Find where the given text appears and provide that cell's center as [x, y] coordinate. 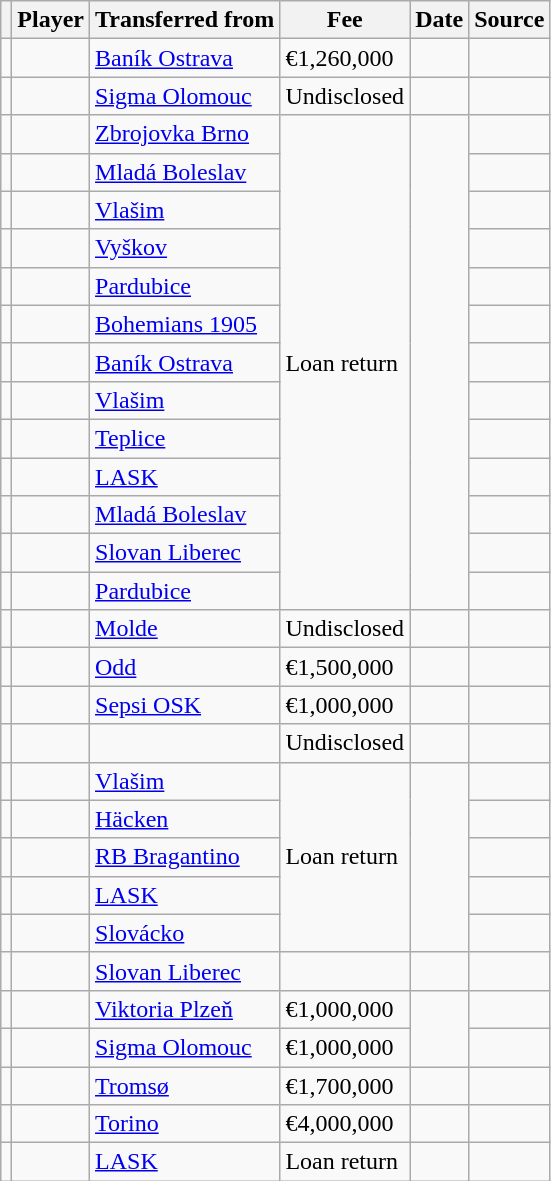
Date [440, 20]
Häcken [185, 819]
Zbrojovka Brno [185, 134]
€1,260,000 [345, 58]
Viktoria Plzeň [185, 1009]
Molde [185, 629]
Player [51, 20]
€4,000,000 [345, 1124]
Torino [185, 1124]
Bohemians 1905 [185, 324]
Vyškov [185, 248]
€1,500,000 [345, 667]
Fee [345, 20]
RB Bragantino [185, 857]
Slovácko [185, 933]
Source [510, 20]
Tromsø [185, 1085]
€1,700,000 [345, 1085]
Transferred from [185, 20]
Teplice [185, 438]
Sepsi OSK [185, 705]
Odd [185, 667]
